Extract the [x, y] coordinate from the center of the cell holding the provided text.  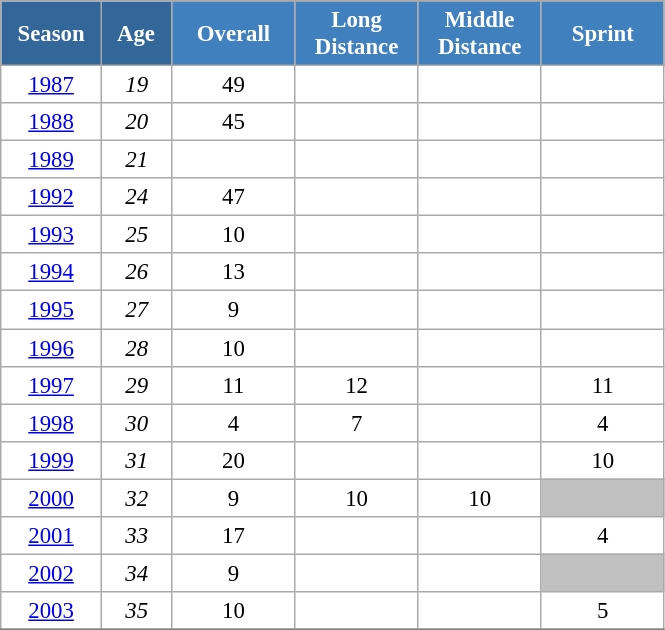
Age [136, 34]
2000 [52, 498]
21 [136, 160]
Overall [234, 34]
2001 [52, 536]
24 [136, 197]
1987 [52, 85]
26 [136, 273]
5 [602, 611]
28 [136, 348]
19 [136, 85]
30 [136, 423]
1995 [52, 310]
1998 [52, 423]
Season [52, 34]
45 [234, 122]
13 [234, 273]
17 [234, 536]
Sprint [602, 34]
2003 [52, 611]
1997 [52, 385]
1994 [52, 273]
49 [234, 85]
34 [136, 573]
31 [136, 460]
1988 [52, 122]
27 [136, 310]
1999 [52, 460]
32 [136, 498]
2002 [52, 573]
1993 [52, 235]
1989 [52, 160]
47 [234, 197]
29 [136, 385]
25 [136, 235]
12 [356, 385]
7 [356, 423]
33 [136, 536]
1992 [52, 197]
35 [136, 611]
Middle Distance [480, 34]
Long Distance [356, 34]
1996 [52, 348]
